Provide the (X, Y) coordinate of the cell's center where the given text is located.  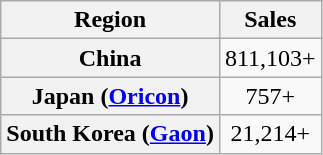
Sales (270, 20)
China (110, 58)
Region (110, 20)
South Korea (Gaon) (110, 134)
21,214+ (270, 134)
Japan (Oricon) (110, 96)
757+ (270, 96)
811,103+ (270, 58)
